Locate the cell with the specified text and output its (x, y) center coordinate. 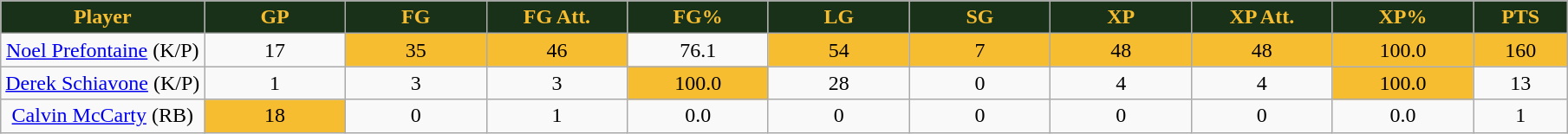
160 (1520, 50)
13 (1520, 83)
18 (276, 116)
FG% (699, 17)
XP (1122, 17)
SG (979, 17)
54 (839, 50)
GP (276, 17)
FG (416, 17)
LG (839, 17)
28 (839, 83)
PTS (1520, 17)
17 (276, 50)
Derek Schiavone (K/P) (102, 83)
FG Att. (556, 17)
46 (556, 50)
7 (979, 50)
Player (102, 17)
XP Att. (1262, 17)
35 (416, 50)
Noel Prefontaine (K/P) (102, 50)
Calvin McCarty (RB) (102, 116)
XP% (1402, 17)
76.1 (699, 50)
